Detect which cell encompasses the target text, then output its (x, y) center coordinate. 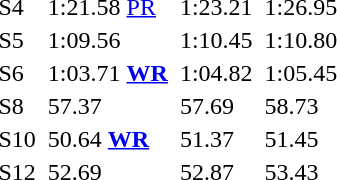
1:09.56 (108, 40)
1:03.71 WR (108, 73)
51.37 (216, 139)
57.69 (216, 106)
57.37 (108, 106)
1:10.45 (216, 40)
1:04.82 (216, 73)
50.64 WR (108, 139)
